Output the (x, y) coordinate of the center of the cell containing the given text.  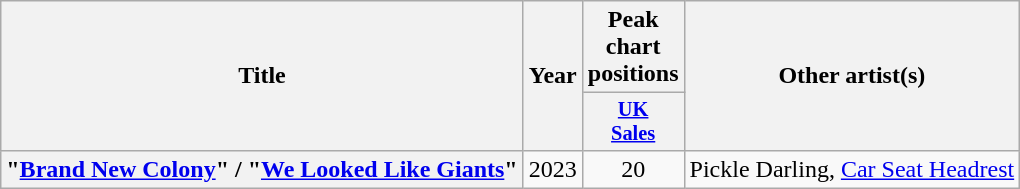
"Brand New Colony" / "We Looked Like Giants" (262, 169)
2023 (552, 169)
20 (633, 169)
Title (262, 76)
Year (552, 76)
Pickle Darling, Car Seat Headrest (852, 169)
UKSales (633, 122)
Other artist(s) (852, 76)
Peak chart positions (633, 47)
